Detect which cell encompasses the target text, then output its [X, Y] center coordinate. 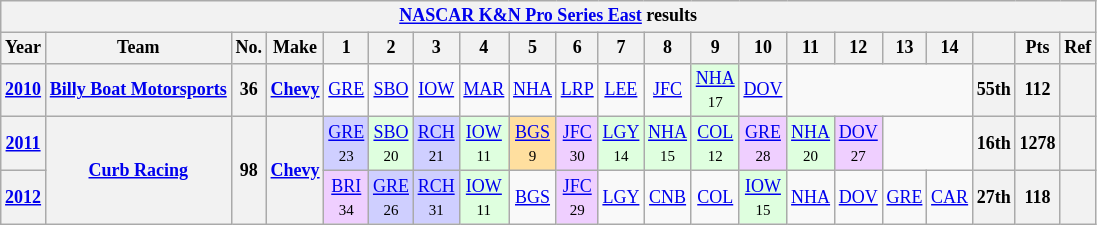
NHA17 [715, 90]
3 [436, 48]
2012 [24, 197]
SBO20 [392, 144]
2 [392, 48]
GRE23 [346, 144]
Make [295, 48]
118 [1038, 197]
LEE [621, 90]
DOV27 [858, 144]
RCH21 [436, 144]
BGS9 [533, 144]
6 [577, 48]
55th [994, 90]
1 [346, 48]
11 [811, 48]
Curb Racing [138, 170]
No. [248, 48]
COL12 [715, 144]
1278 [1038, 144]
16th [994, 144]
112 [1038, 90]
JFC [668, 90]
RCH31 [436, 197]
NHA15 [668, 144]
Team [138, 48]
14 [950, 48]
JFC30 [577, 144]
LGY [621, 197]
13 [904, 48]
8 [668, 48]
9 [715, 48]
Year [24, 48]
10 [763, 48]
Pts [1038, 48]
36 [248, 90]
IOW [436, 90]
JFC29 [577, 197]
7 [621, 48]
27th [994, 197]
4 [484, 48]
Billy Boat Motorsports [138, 90]
LRP [577, 90]
2011 [24, 144]
CNB [668, 197]
BGS [533, 197]
CAR [950, 197]
NHA20 [811, 144]
NASCAR K&N Pro Series East results [548, 16]
IOW15 [763, 197]
SBO [392, 90]
MAR [484, 90]
GRE28 [763, 144]
98 [248, 170]
BRI34 [346, 197]
12 [858, 48]
2010 [24, 90]
LGY14 [621, 144]
COL [715, 197]
Ref [1078, 48]
5 [533, 48]
GRE26 [392, 197]
